Determine the (X, Y) coordinate at the center of the cell enclosing the given text.  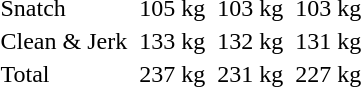
133 kg (172, 41)
132 kg (250, 41)
